Pinpoint the cell where the given text exists, returning its [X, Y] midpoint coordinate. 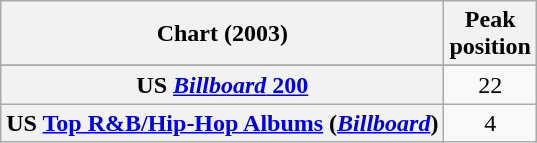
US Top R&B/Hip-Hop Albums (Billboard) [222, 123]
Chart (2003) [222, 34]
4 [490, 123]
US Billboard 200 [222, 85]
22 [490, 85]
Peakposition [490, 34]
